Return (X, Y) of the center of cell containing provided text 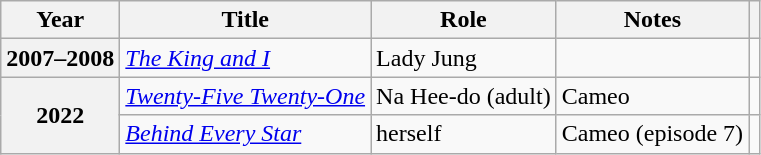
Twenty-Five Twenty-One (246, 96)
The King and I (246, 58)
Title (246, 20)
herself (464, 134)
Behind Every Star (246, 134)
Year (60, 20)
2007–2008 (60, 58)
Notes (652, 20)
Cameo (652, 96)
Cameo (episode 7) (652, 134)
Role (464, 20)
Na Hee-do (adult) (464, 96)
2022 (60, 115)
Lady Jung (464, 58)
